Scan for the cell matching the given text and deliver its (X, Y) coordinate at center. 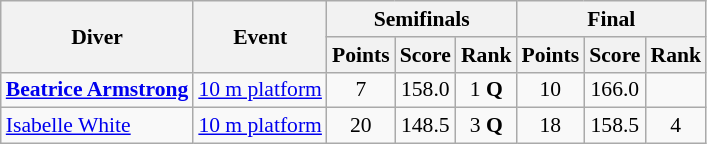
Semifinals (422, 19)
7 (361, 90)
20 (361, 126)
166.0 (614, 90)
1 Q (486, 90)
Diver (98, 36)
148.5 (426, 126)
4 (676, 126)
Event (260, 36)
Beatrice Armstrong (98, 90)
Final (611, 19)
158.5 (614, 126)
18 (550, 126)
3 Q (486, 126)
Isabelle White (98, 126)
10 (550, 90)
158.0 (426, 90)
